Detect which cell encompasses the target text, then output its [X, Y] center coordinate. 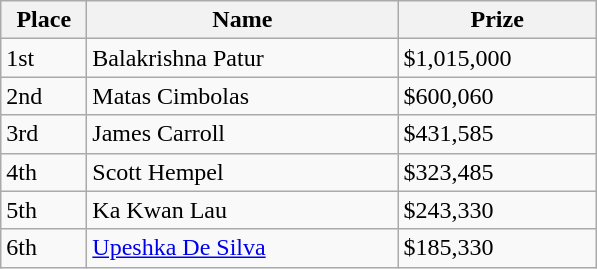
$1,015,000 [498, 58]
Ka Kwan Lau [242, 210]
James Carroll [242, 134]
Name [242, 20]
5th [44, 210]
2nd [44, 96]
Matas Cimbolas [242, 96]
Place [44, 20]
Balakrishna Patur [242, 58]
$600,060 [498, 96]
6th [44, 248]
$243,330 [498, 210]
4th [44, 172]
$323,485 [498, 172]
Prize [498, 20]
$431,585 [498, 134]
Upeshka De Silva [242, 248]
$185,330 [498, 248]
1st [44, 58]
3rd [44, 134]
Scott Hempel [242, 172]
